Capture the cell that displays the provided text and extract its [X, Y] central coordinate. 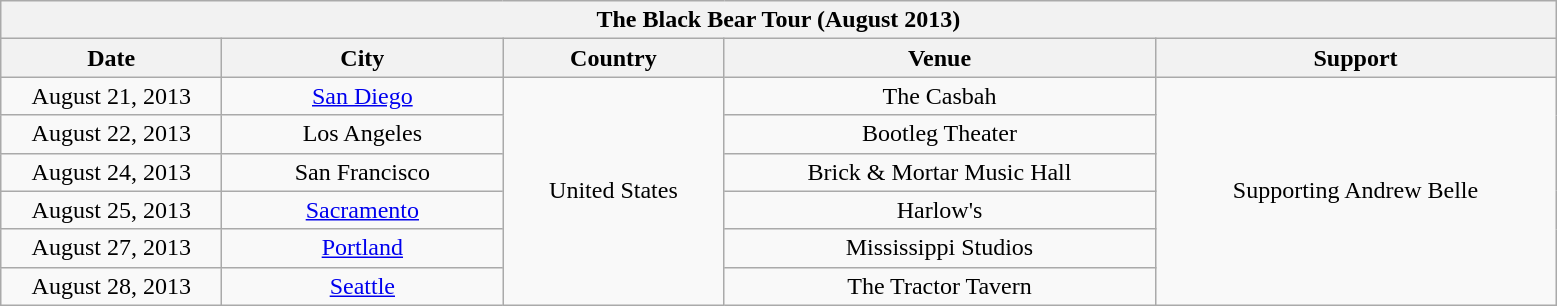
Bootleg Theater [940, 134]
Support [1356, 58]
Sacramento [362, 210]
The Black Bear Tour (August 2013) [778, 20]
San Francisco [362, 172]
The Casbah [940, 96]
Seattle [362, 286]
August 22, 2013 [112, 134]
Brick & Mortar Music Hall [940, 172]
August 27, 2013 [112, 248]
City [362, 58]
Mississippi Studios [940, 248]
Country [614, 58]
Date [112, 58]
The Tractor Tavern [940, 286]
Harlow's [940, 210]
Los Angeles [362, 134]
August 28, 2013 [112, 286]
August 21, 2013 [112, 96]
San Diego [362, 96]
United States [614, 191]
August 24, 2013 [112, 172]
Venue [940, 58]
Supporting Andrew Belle [1356, 191]
Portland [362, 248]
August 25, 2013 [112, 210]
